Scan for the cell matching the given text and deliver its (x, y) coordinate at center. 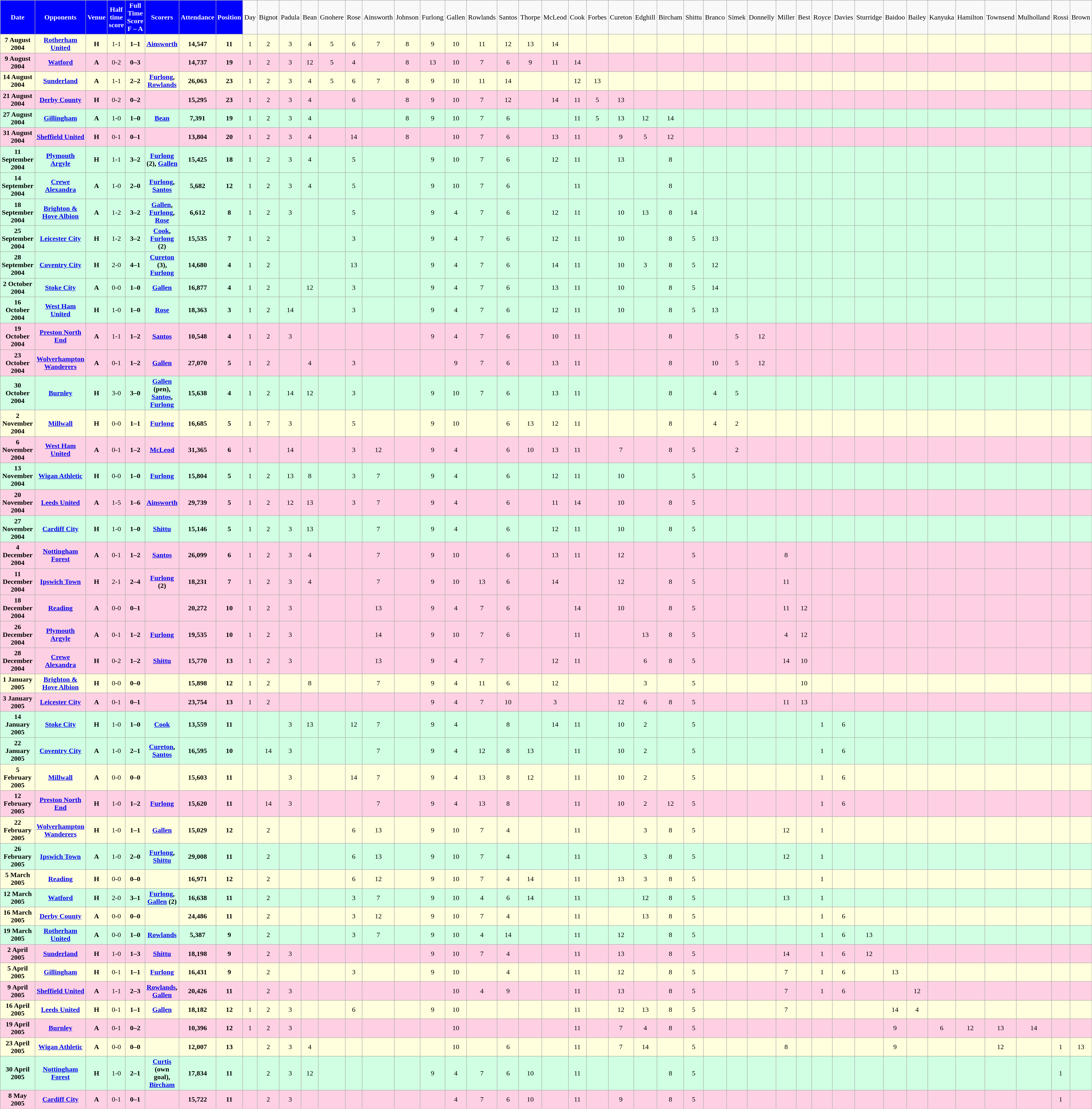
Half time score (116, 17)
1–6 (135, 502)
5 February 2005 (18, 777)
Edghill (645, 17)
Padula (290, 17)
25 September 2004 (18, 238)
20 November 2004 (18, 502)
17,834 (197, 1073)
Venue (97, 17)
14,547 (197, 44)
14,737 (197, 62)
2–3 (135, 991)
18,363 (197, 310)
Opponents (60, 17)
9 August 2004 (18, 62)
3–1 (135, 898)
26 February 2005 (18, 856)
15,898 (197, 683)
9 April 2005 (18, 991)
13,559 (197, 725)
Curtis (own goal), Bircham (162, 1073)
Mulholland (1034, 17)
16,971 (197, 879)
24,486 (197, 916)
Gnohere (332, 17)
3-0 (116, 393)
18 December 2004 (18, 608)
14,680 (197, 265)
16,685 (197, 423)
28 December 2004 (18, 661)
Sturridge (869, 17)
12 March 2005 (18, 898)
Davies (844, 17)
28 September 2004 (18, 265)
18,231 (197, 582)
Brown (1081, 17)
13 November 2004 (18, 476)
29,739 (197, 502)
3 January 2005 (18, 702)
15,804 (197, 476)
Johnson (407, 17)
23,754 (197, 702)
21 August 2004 (18, 100)
26 December 2004 (18, 634)
2 April 2005 (18, 953)
6,612 (197, 212)
Furlong, Shittu (162, 856)
26,063 (197, 81)
10,396 (197, 1028)
0–3 (135, 62)
Branco (715, 17)
16,431 (197, 972)
Cureton (3), Furlong (162, 265)
Bignot (268, 17)
Rowlands, Gallen (162, 991)
2–4 (135, 582)
19 March 2005 (18, 935)
Townsend (1001, 17)
11 December 2004 (18, 582)
20,426 (197, 991)
12 February 2005 (18, 804)
29,008 (197, 856)
14 August 2004 (18, 81)
30 October 2004 (18, 393)
1–3 (135, 953)
22 January 2005 (18, 751)
16 April 2005 (18, 1010)
19 October 2004 (18, 337)
Forbes (597, 17)
23 October 2004 (18, 363)
Gallen, Furlong, Rose (162, 212)
18,198 (197, 953)
15,425 (197, 159)
14 January 2005 (18, 725)
Gallen (pen), Santos, Furlong (162, 393)
7,391 (197, 118)
Kanyuka (942, 17)
7 August 2004 (18, 44)
3–0 (135, 393)
31 August 2004 (18, 137)
Position (229, 17)
15,146 (197, 529)
16,638 (197, 898)
Bircham (671, 17)
15,638 (197, 393)
5 April 2005 (18, 972)
Date (18, 17)
Furlong, Santos (162, 186)
6 November 2004 (18, 450)
19 April 2005 (18, 1028)
26,099 (197, 555)
19,535 (197, 634)
11 September 2004 (18, 159)
16 March 2005 (18, 916)
15,295 (197, 100)
13,804 (197, 137)
2-1 (116, 582)
Scorers (162, 17)
5 March 2005 (18, 879)
23 April 2005 (18, 1047)
Royce (822, 17)
1-5 (116, 502)
5,387 (197, 935)
Cook, Furlong (2) (162, 238)
4–1 (135, 265)
Baidoo (895, 17)
Furlong, Rowlands (162, 81)
30 April 2005 (18, 1073)
Attendance (197, 17)
Miller (786, 17)
15,770 (197, 661)
27 August 2004 (18, 118)
10,548 (197, 337)
Bailey (917, 17)
Best (804, 17)
16,877 (197, 287)
Furlong, Gallen (2) (162, 898)
15,722 (197, 1100)
Thorpe (530, 17)
Donnelly (762, 17)
12,007 (197, 1047)
Day (250, 17)
Furlong (2), Gallen (162, 159)
2 October 2004 (18, 287)
Furlong (2) (162, 582)
Simek (737, 17)
31,365 (197, 450)
1 January 2005 (18, 683)
18 (229, 159)
18,182 (197, 1010)
4 December 2004 (18, 555)
Cureton, Santos (162, 751)
14 September 2004 (18, 186)
15,603 (197, 777)
16,595 (197, 751)
18 September 2004 (18, 212)
27,070 (197, 363)
2–2 (135, 81)
15,620 (197, 804)
20 (229, 137)
15,029 (197, 830)
Cureton (621, 17)
22 February 2005 (18, 830)
20,272 (197, 608)
16 October 2004 (18, 310)
15,535 (197, 238)
5,682 (197, 186)
Hamilton (970, 17)
2 November 2004 (18, 423)
Rossi (1060, 17)
Full Time ScoreF – A (135, 17)
27 November 2004 (18, 529)
8 May 2005 (18, 1100)
